Pinpoint the cell where the given text exists, returning its [X, Y] midpoint coordinate. 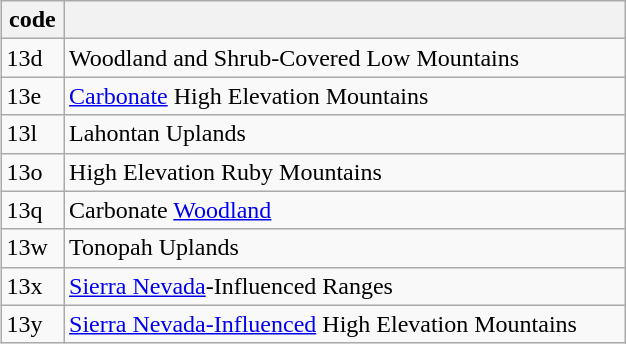
13y [32, 324]
code [32, 20]
Carbonate High Elevation Mountains [345, 96]
13q [32, 210]
High Elevation Ruby Mountains [345, 172]
Tonopah Uplands [345, 248]
Carbonate Woodland [345, 210]
Sierra Nevada-Influenced Ranges [345, 286]
13w [32, 248]
Woodland and Shrub-Covered Low Mountains [345, 58]
13o [32, 172]
13x [32, 286]
13l [32, 134]
13d [32, 58]
Lahontan Uplands [345, 134]
Sierra Nevada-Influenced High Elevation Mountains [345, 324]
13e [32, 96]
